Return the [X, Y] coordinate for the center point of the cell that contains the specified text.  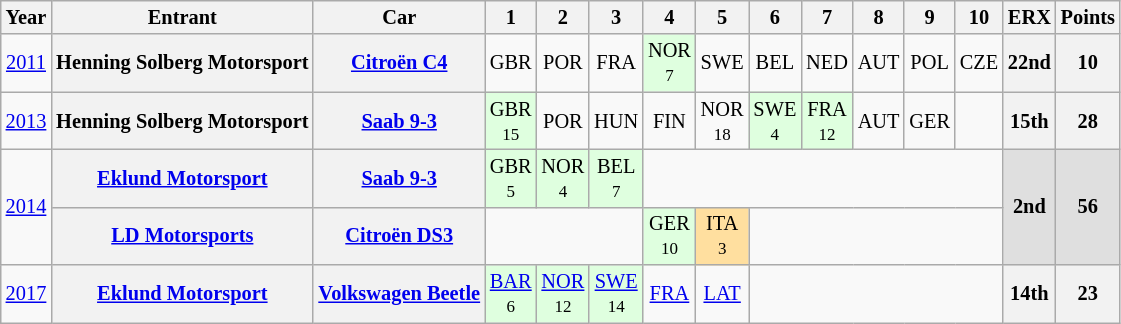
28 [1088, 121]
SWE [722, 63]
SWE4 [774, 121]
3 [616, 17]
GBR5 [511, 178]
56 [1088, 206]
ITA3 [722, 236]
Car [398, 17]
BAR6 [511, 294]
Points [1088, 17]
BEL7 [616, 178]
BEL [774, 63]
NOR18 [722, 121]
Entrant [182, 17]
SWE14 [616, 294]
Citroën DS3 [398, 236]
5 [722, 17]
CZE [979, 63]
POL [929, 63]
15th [1030, 121]
NOR7 [670, 63]
2 [564, 17]
8 [879, 17]
NOR4 [564, 178]
ERX [1030, 17]
23 [1088, 294]
2017 [26, 294]
22nd [1030, 63]
GBR [511, 63]
NOR12 [564, 294]
4 [670, 17]
GBR15 [511, 121]
Volkswagen Beetle [398, 294]
9 [929, 17]
GER [929, 121]
2nd [1030, 206]
LAT [722, 294]
6 [774, 17]
GER10 [670, 236]
14th [1030, 294]
HUN [616, 121]
NED [827, 63]
2014 [26, 206]
2011 [26, 63]
Year [26, 17]
FIN [670, 121]
Citroën C4 [398, 63]
FRA12 [827, 121]
LD Motorsports [182, 236]
7 [827, 17]
2013 [26, 121]
1 [511, 17]
